Find where the given text appears and provide that cell's center as (X, Y) coordinate. 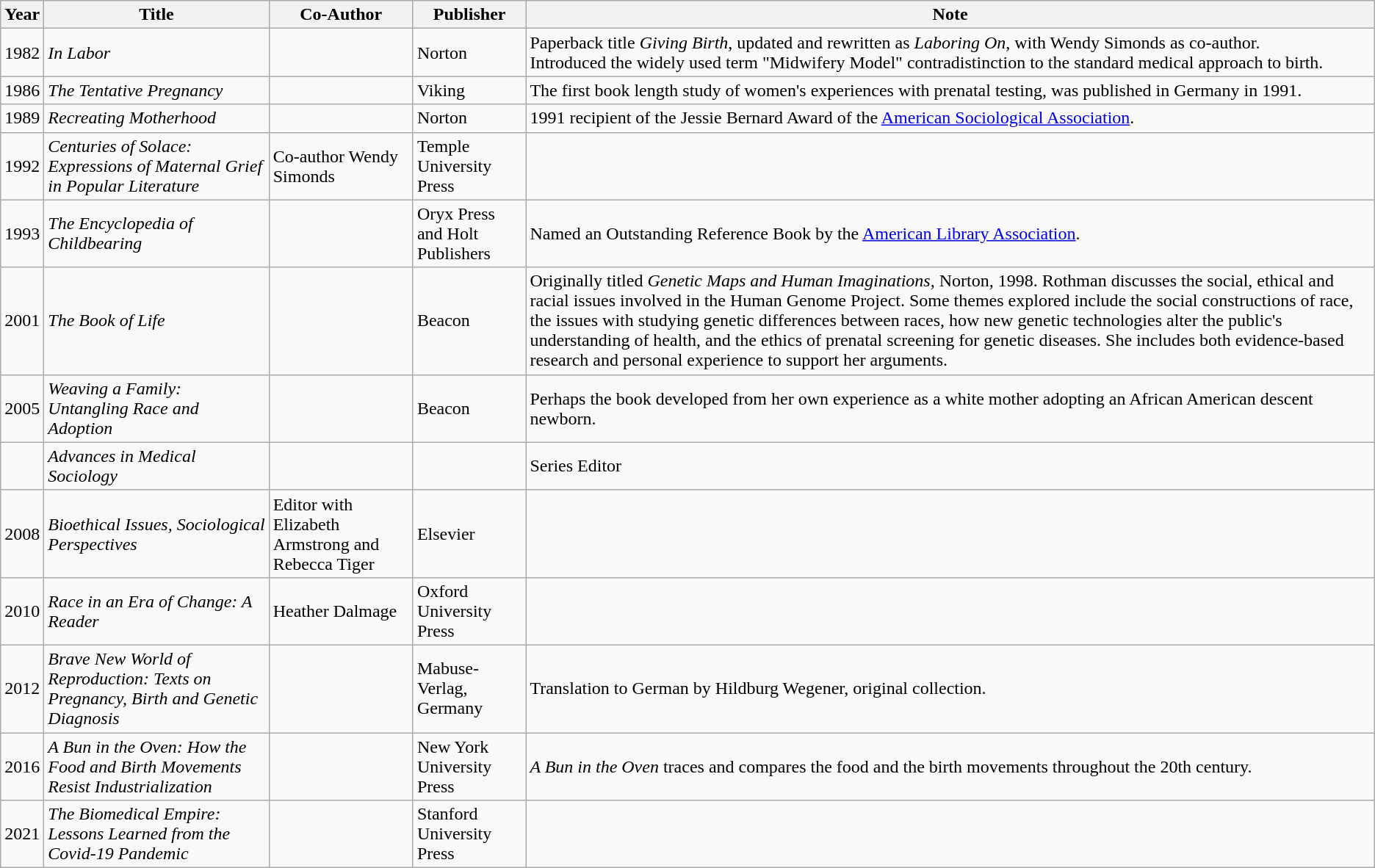
Co-author Wendy Simonds (341, 166)
Named an Outstanding Reference Book by the American Library Association. (950, 234)
The Book of Life (156, 321)
The Tentative Pregnancy (156, 90)
2010 (22, 611)
Oxford University Press (469, 611)
New York University Press (469, 767)
1986 (22, 90)
Translation to German by Hildburg Wegener, original collection. (950, 689)
Elsevier (469, 533)
Advances in Medical Sociology (156, 466)
The Encyclopedia of Childbearing (156, 234)
1993 (22, 234)
2012 (22, 689)
1992 (22, 166)
Heather Dalmage (341, 611)
Editor with Elizabeth Armstrong and Rebecca Tiger (341, 533)
Co-Author (341, 15)
1982 (22, 53)
1989 (22, 118)
A Bun in the Oven: How the Food and Birth Movements Resist Industrialization (156, 767)
Bioethical Issues, Sociological Perspectives (156, 533)
Recreating Motherhood (156, 118)
Year (22, 15)
2021 (22, 834)
2001 (22, 321)
Perhaps the book developed from her own experience as a white mother adopting an African American descent newborn. (950, 408)
A Bun in the Oven traces and compares the food and the birth movements throughout the 20th century. (950, 767)
The first book length study of women's experiences with prenatal testing, was published in Germany in 1991. (950, 90)
Note (950, 15)
Title (156, 15)
The Biomedical Empire: Lessons Learned from the Covid-19 Pandemic (156, 834)
1991 recipient of the Jessie Bernard Award of the American Sociological Association. (950, 118)
Publisher (469, 15)
Viking (469, 90)
Centuries of Solace: Expressions of Maternal Grief in Popular Literature (156, 166)
Brave New World of Reproduction: Texts on Pregnancy, Birth and Genetic Diagnosis (156, 689)
2008 (22, 533)
2005 (22, 408)
Series Editor (950, 466)
Mabuse-Verlag, Germany (469, 689)
In Labor (156, 53)
Stanford University Press (469, 834)
Weaving a Family: Untangling Race and Adoption (156, 408)
Race in an Era of Change: A Reader (156, 611)
Temple University Press (469, 166)
2016 (22, 767)
Oryx Press and Holt Publishers (469, 234)
